Detect which cell encompasses the target text, then output its (x, y) center coordinate. 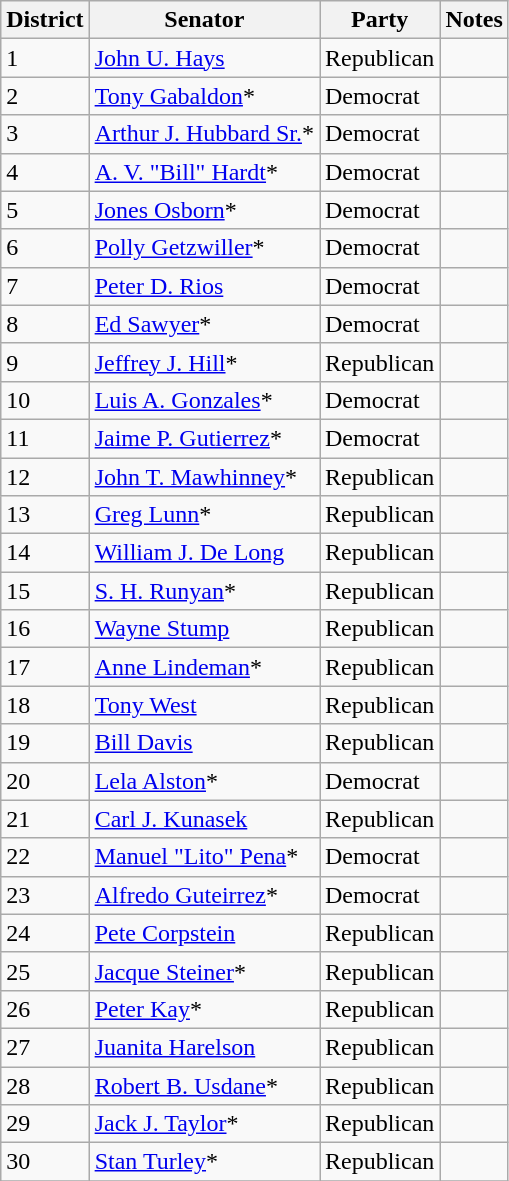
Notes (474, 20)
15 (45, 591)
Peter D. Rios (204, 286)
8 (45, 324)
25 (45, 971)
Bill Davis (204, 743)
Robert B. Usdane* (204, 1085)
6 (45, 248)
27 (45, 1047)
11 (45, 438)
S. H. Runyan* (204, 591)
16 (45, 629)
29 (45, 1124)
District (45, 20)
Jeffrey J. Hill* (204, 362)
Luis A. Gonzales* (204, 400)
Jack J. Taylor* (204, 1124)
Jacque Steiner* (204, 971)
Senator (204, 20)
Jones Osborn* (204, 210)
Anne Lindeman* (204, 667)
9 (45, 362)
17 (45, 667)
12 (45, 477)
Peter Kay* (204, 1009)
William J. De Long (204, 553)
Arthur J. Hubbard Sr.* (204, 134)
19 (45, 743)
Ed Sawyer* (204, 324)
Carl J. Kunasek (204, 819)
Tony Gabaldon* (204, 96)
Pete Corpstein (204, 933)
30 (45, 1162)
Juanita Harelson (204, 1047)
26 (45, 1009)
2 (45, 96)
22 (45, 857)
Wayne Stump (204, 629)
4 (45, 172)
1 (45, 58)
24 (45, 933)
Alfredo Guteirrez* (204, 895)
3 (45, 134)
5 (45, 210)
13 (45, 515)
Greg Lunn* (204, 515)
Tony West (204, 705)
Jaime P. Gutierrez* (204, 438)
28 (45, 1085)
Lela Alston* (204, 781)
John T. Mawhinney* (204, 477)
7 (45, 286)
John U. Hays (204, 58)
Stan Turley* (204, 1162)
Polly Getzwiller* (204, 248)
18 (45, 705)
Manuel "Lito" Pena* (204, 857)
20 (45, 781)
Party (380, 20)
10 (45, 400)
14 (45, 553)
21 (45, 819)
A. V. "Bill" Hardt* (204, 172)
23 (45, 895)
